Pinpoint the cell where the given text exists, returning its (x, y) midpoint coordinate. 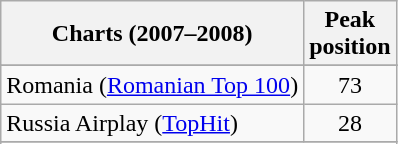
Russia Airplay (TopHit) (152, 123)
73 (350, 85)
Romania (Romanian Top 100) (152, 85)
Peakposition (350, 34)
Charts (2007–2008) (152, 34)
28 (350, 123)
